Locate the cell with the specified text and output its [X, Y] center coordinate. 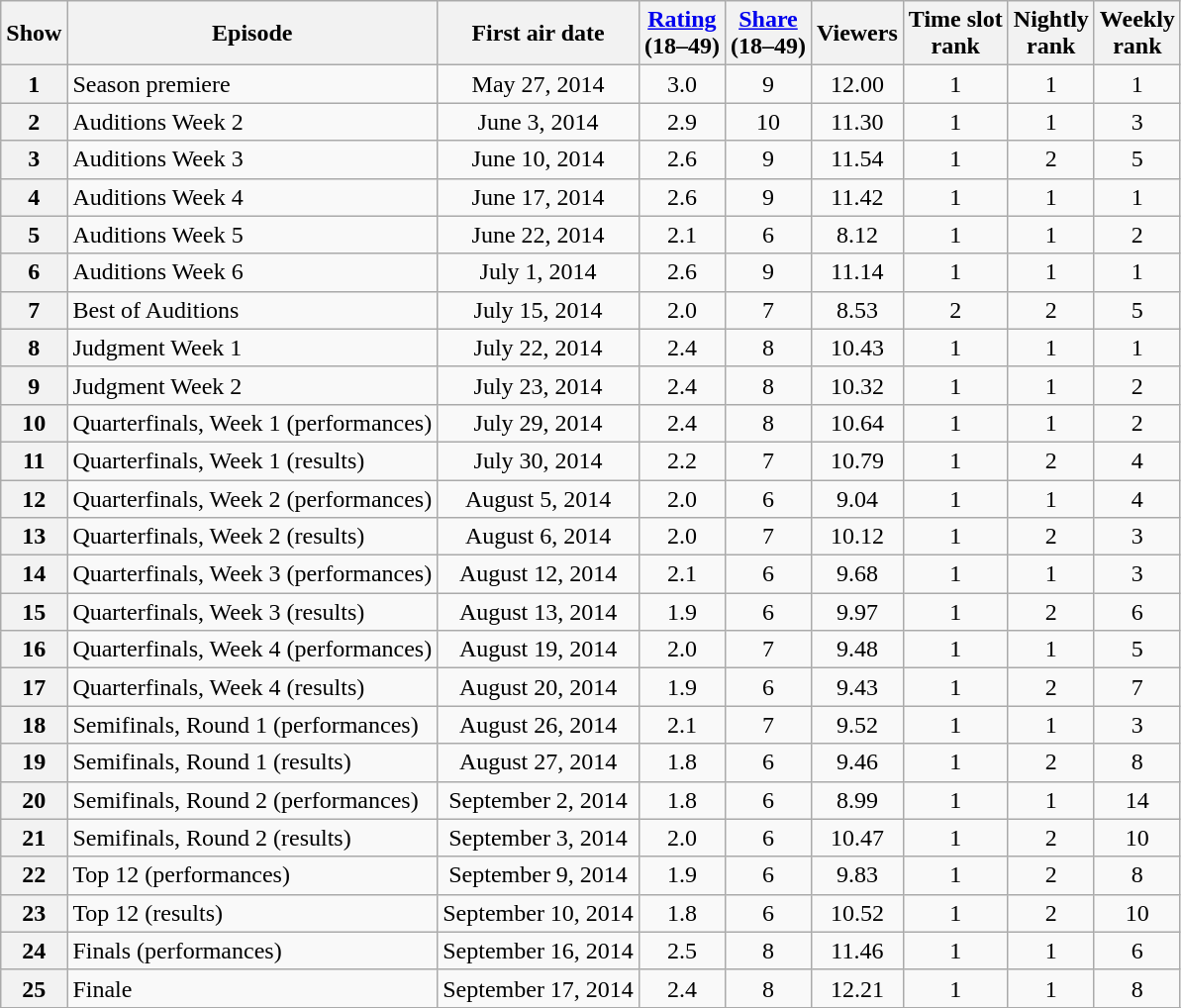
23 [34, 913]
Finale [252, 988]
12 [34, 498]
May 27, 2014 [539, 84]
2.5 [681, 951]
Weeklyrank [1136, 34]
Quarterfinals, Week 3 (performances) [252, 574]
September 2, 2014 [539, 800]
Auditions Week 2 [252, 122]
Quarterfinals, Week 1 (results) [252, 460]
Top 12 (results) [252, 913]
August 27, 2014 [539, 762]
9.52 [857, 725]
August 26, 2014 [539, 725]
15 [34, 612]
2.2 [681, 460]
August 6, 2014 [539, 537]
Season premiere [252, 84]
10.32 [857, 385]
11.42 [857, 197]
10.43 [857, 348]
2.9 [681, 122]
13 [34, 537]
11.14 [857, 272]
August 20, 2014 [539, 687]
Show [34, 34]
June 10, 2014 [539, 159]
Semifinals, Round 1 (performances) [252, 725]
Semifinals, Round 2 (results) [252, 838]
10.52 [857, 913]
20 [34, 800]
September 9, 2014 [539, 875]
September 3, 2014 [539, 838]
June 22, 2014 [539, 235]
August 13, 2014 [539, 612]
Nightlyrank [1051, 34]
12.21 [857, 988]
First air date [539, 34]
August 19, 2014 [539, 650]
August 12, 2014 [539, 574]
Auditions Week 3 [252, 159]
Viewers [857, 34]
17 [34, 687]
25 [34, 988]
18 [34, 725]
Quarterfinals, Week 1 (performances) [252, 423]
19 [34, 762]
Quarterfinals, Week 2 (performances) [252, 498]
3.0 [681, 84]
12.00 [857, 84]
9.83 [857, 875]
10.47 [857, 838]
24 [34, 951]
8.99 [857, 800]
9.43 [857, 687]
22 [34, 875]
9.46 [857, 762]
Auditions Week 5 [252, 235]
9.97 [857, 612]
11.46 [857, 951]
July 15, 2014 [539, 310]
10.12 [857, 537]
Time slotrank [955, 34]
Semifinals, Round 2 (performances) [252, 800]
9.48 [857, 650]
Judgment Week 2 [252, 385]
10.79 [857, 460]
September 10, 2014 [539, 913]
Quarterfinals, Week 4 (performances) [252, 650]
Quarterfinals, Week 2 (results) [252, 537]
Finals (performances) [252, 951]
July 30, 2014 [539, 460]
8.12 [857, 235]
August 5, 2014 [539, 498]
Auditions Week 6 [252, 272]
11.54 [857, 159]
10.64 [857, 423]
9.68 [857, 574]
Quarterfinals, Week 3 (results) [252, 612]
Episode [252, 34]
8.53 [857, 310]
July 22, 2014 [539, 348]
11.30 [857, 122]
Judgment Week 1 [252, 348]
September 16, 2014 [539, 951]
Rating(18–49) [681, 34]
9.04 [857, 498]
July 29, 2014 [539, 423]
21 [34, 838]
June 3, 2014 [539, 122]
Share(18–49) [768, 34]
Auditions Week 4 [252, 197]
Best of Auditions [252, 310]
Top 12 (performances) [252, 875]
July 1, 2014 [539, 272]
July 23, 2014 [539, 385]
11 [34, 460]
June 17, 2014 [539, 197]
16 [34, 650]
Quarterfinals, Week 4 (results) [252, 687]
Semifinals, Round 1 (results) [252, 762]
September 17, 2014 [539, 988]
